Determine the (X, Y) coordinate at the center of the cell enclosing the given text.  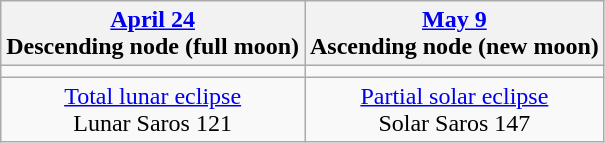
Total lunar eclipseLunar Saros 121 (153, 110)
May 9Ascending node (new moon) (454, 34)
April 24Descending node (full moon) (153, 34)
Partial solar eclipseSolar Saros 147 (454, 110)
